Search for the cell housing the specified text and yield its [X, Y] center coordinate. 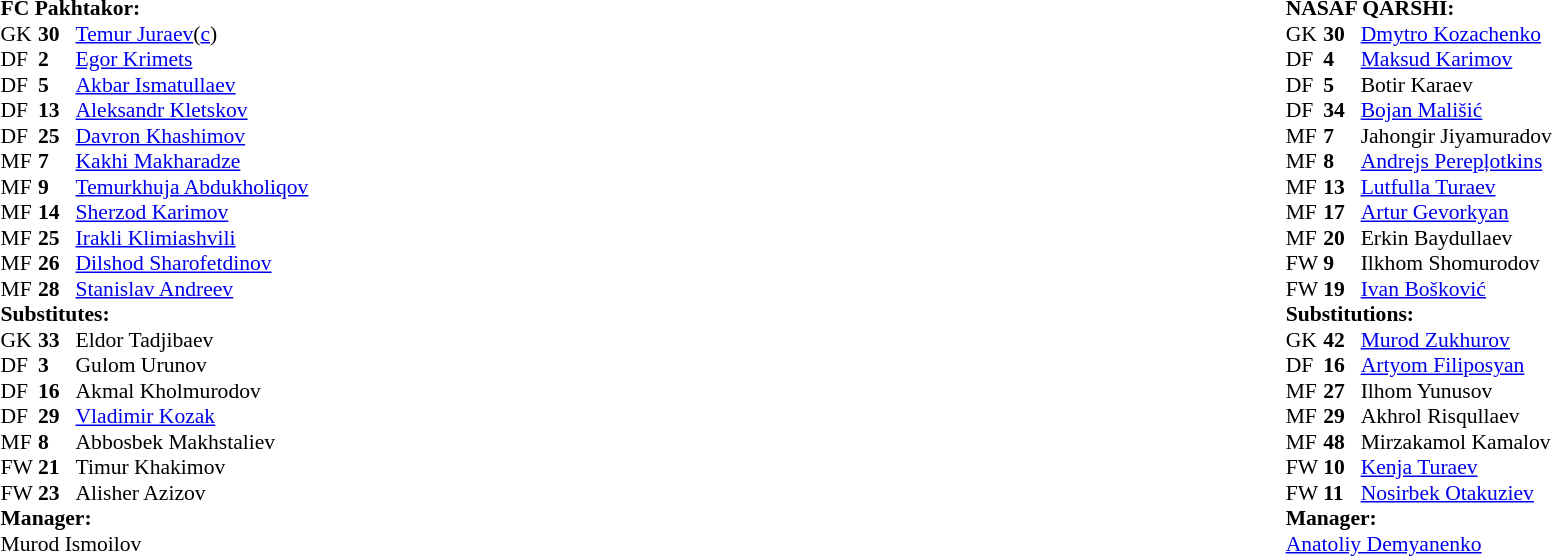
10 [1342, 467]
Vladimir Kozak [192, 417]
Gulom Urunov [192, 365]
Sherzod Karimov [192, 213]
Akbar Ismatullaev [192, 85]
Artyom Filiposyan [1456, 365]
Bojan Mališić [1456, 111]
Irakli Klimiashvili [192, 238]
34 [1342, 111]
Dmytro Kozachenko [1456, 34]
Ilkhom Shomurodov [1456, 263]
17 [1342, 213]
Kenja Turaev [1456, 467]
Substitutions: [1419, 315]
Mirzakamol Kamalov [1456, 442]
Nosirbek Otakuziev [1456, 493]
3 [57, 365]
Aleksandr Kletskov [192, 111]
Andrejs Perepļotkins [1456, 161]
Alisher Azizov [192, 493]
11 [1342, 493]
Substitutes: [154, 315]
Davron Khashimov [192, 136]
23 [57, 493]
Murod Zukhurov [1456, 340]
2 [57, 59]
Artur Gevorkyan [1456, 213]
Stanislav Andreev [192, 289]
Egor Krimets [192, 59]
48 [1342, 442]
26 [57, 263]
14 [57, 213]
33 [57, 340]
Abbosbek Makhstaliev [192, 442]
20 [1342, 238]
Temurkhuja Abdukholiqov [192, 187]
Akmal Kholmurodov [192, 391]
Jahongir Jiyamuradov [1456, 136]
Kakhi Makharadze [192, 161]
Ivan Bošković [1456, 289]
Dilshod Sharofetdinov [192, 263]
Erkin Baydullaev [1456, 238]
28 [57, 289]
42 [1342, 340]
4 [1342, 59]
Maksud Karimov [1456, 59]
Ilhom Yunusov [1456, 391]
Akhrol Risqullaev [1456, 417]
27 [1342, 391]
Timur Khakimov [192, 467]
21 [57, 467]
Temur Juraev(c) [192, 34]
Lutfulla Turaev [1456, 187]
Botir Karaev [1456, 85]
19 [1342, 289]
Eldor Tadjibaev [192, 340]
